For the text-containing cell, return its midpoint in (X, Y) coordinate format. 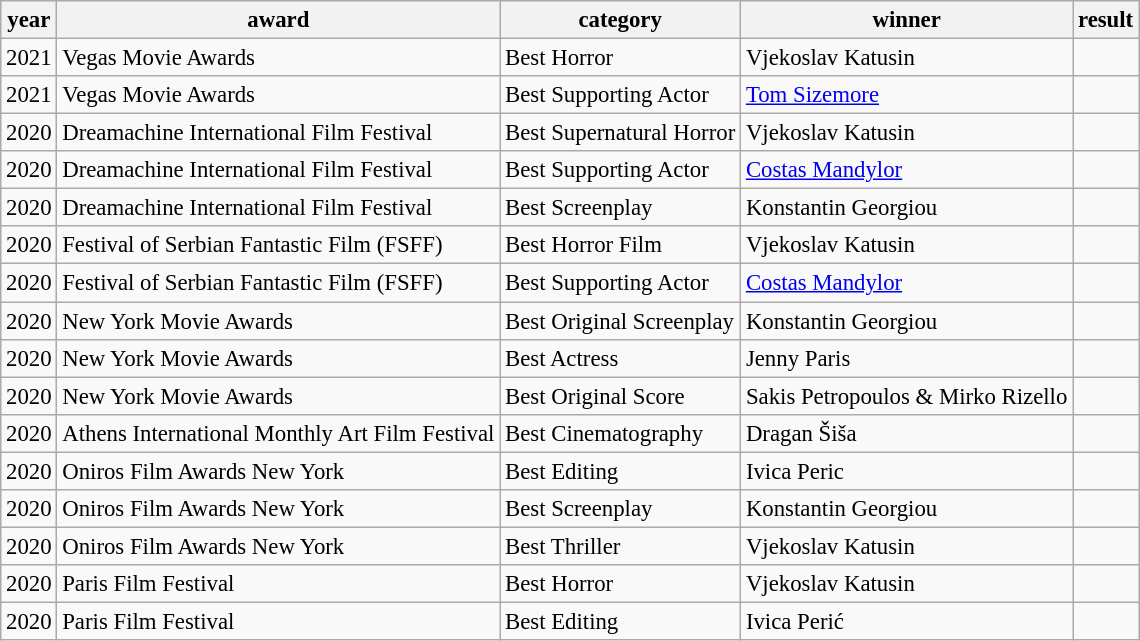
Sakis Petropoulos & Mirko Rizello (907, 396)
result (1106, 20)
award (278, 20)
Best Cinematography (620, 433)
Best Horror Film (620, 245)
Athens International Monthly Art Film Festival (278, 433)
Ivica Peric (907, 471)
Best Supernatural Horror (620, 133)
Ivica Perić (907, 621)
winner (907, 20)
Best Original Screenplay (620, 321)
Dragan Šiša (907, 433)
Best Actress (620, 358)
Best Thriller (620, 546)
Jenny Paris (907, 358)
Best Original Score (620, 396)
Tom Sizemore (907, 95)
category (620, 20)
year (29, 20)
